Find where the given text appears and provide that cell's center as [X, Y] coordinate. 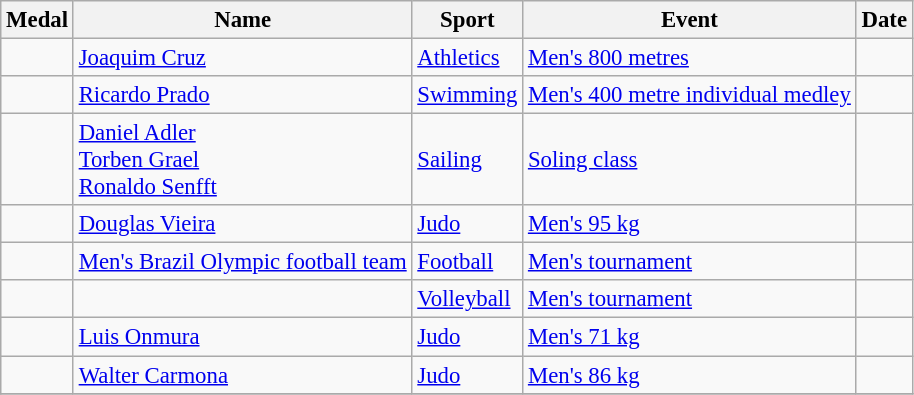
Joaquim Cruz [242, 58]
Men's 71 kg [690, 337]
Men's 95 kg [690, 224]
Medal [38, 20]
Men's 400 metre individual medley [690, 95]
Name [242, 20]
Volleyball [468, 299]
Football [468, 262]
Date [884, 20]
Daniel AdlerTorben GraelRonaldo Senfft [242, 160]
Douglas Vieira [242, 224]
Athletics [468, 58]
Men's 800 metres [690, 58]
Swimming [468, 95]
Ricardo Prado [242, 95]
Sailing [468, 160]
Men's 86 kg [690, 375]
Walter Carmona [242, 375]
Luis Onmura [242, 337]
Sport [468, 20]
Soling class [690, 160]
Event [690, 20]
Men's Brazil Olympic football team [242, 262]
